Scan for the cell matching the given text and deliver its [x, y] coordinate at center. 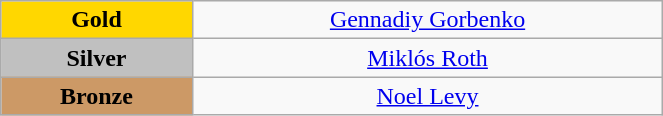
Miklós Roth [428, 58]
Noel Levy [428, 96]
Gennadiy Gorbenko [428, 20]
Bronze [96, 96]
Silver [96, 58]
Gold [96, 20]
